For the text-containing cell, return its midpoint in [x, y] coordinate format. 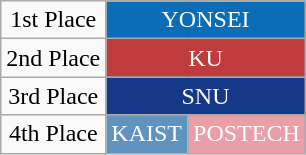
4th Place [54, 134]
KU [206, 58]
POSTECH [247, 134]
1st Place [54, 20]
KAIST [147, 134]
2nd Place [54, 58]
3rd Place [54, 96]
YONSEI [206, 20]
SNU [206, 96]
